Search for the cell housing the specified text and yield its (x, y) center coordinate. 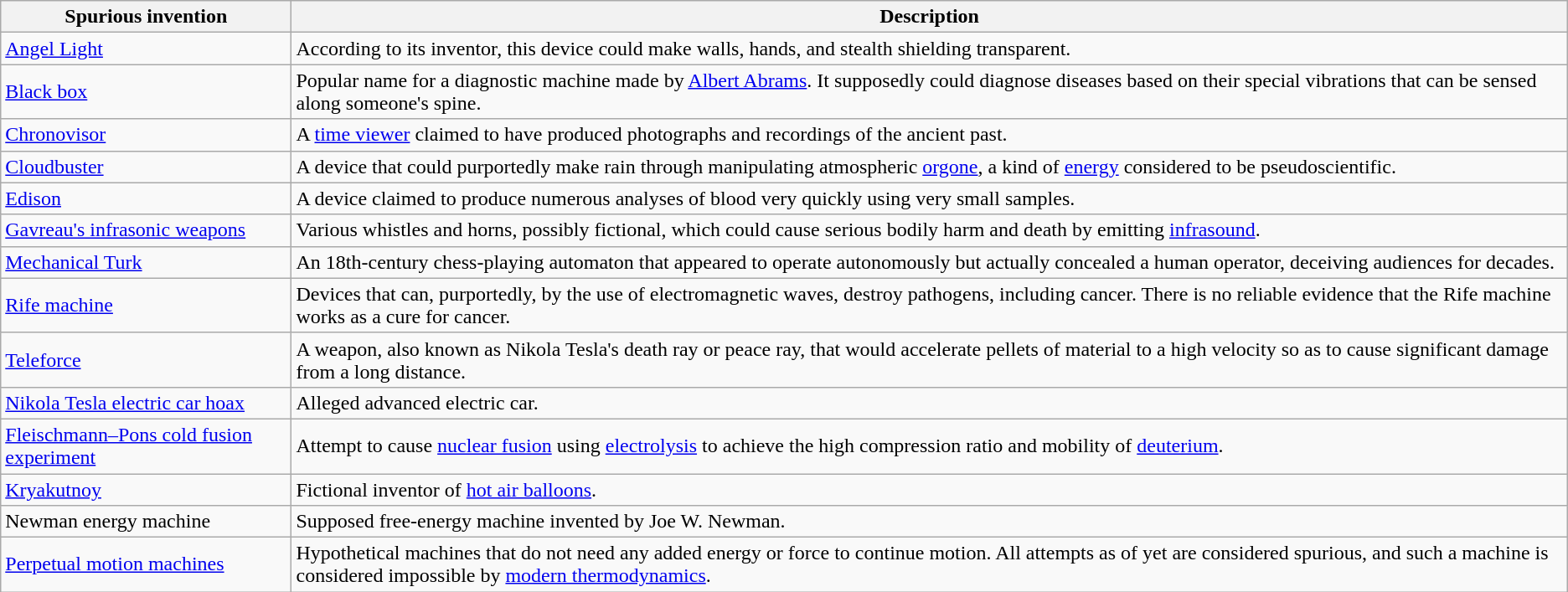
Edison (146, 198)
Gavreau's infrasonic weapons (146, 230)
According to its inventor, this device could make walls, hands, and stealth shielding transparent. (930, 49)
Mechanical Turk (146, 262)
Black box (146, 92)
Spurious invention (146, 17)
Description (930, 17)
Alleged advanced electric car. (930, 403)
Cloudbuster (146, 167)
Attempt to cause nuclear fusion using electrolysis to achieve the high compression ratio and mobility of deuterium. (930, 445)
Teleforce (146, 360)
Fleischmann–Pons cold fusion experiment (146, 445)
Supposed free-energy machine invented by Joe W. Newman. (930, 522)
A device that could purportedly make rain through manipulating atmospheric orgone, a kind of energy considered to be pseudoscientific. (930, 167)
A time viewer claimed to have produced photographs and recordings of the ancient past. (930, 135)
Chronovisor (146, 135)
Perpetual motion machines (146, 564)
Fictional inventor of hot air balloons. (930, 490)
Kryakutnoy (146, 490)
A device claimed to produce numerous analyses of blood very quickly using very small samples. (930, 198)
Various whistles and horns, possibly fictional, which could cause serious bodily harm and death by emitting infrasound. (930, 230)
Angel Light (146, 49)
Nikola Tesla electric car hoax (146, 403)
Newman energy machine (146, 522)
Rife machine (146, 305)
